From the cell containing the given text, extract its center point as (x, y) coordinate. 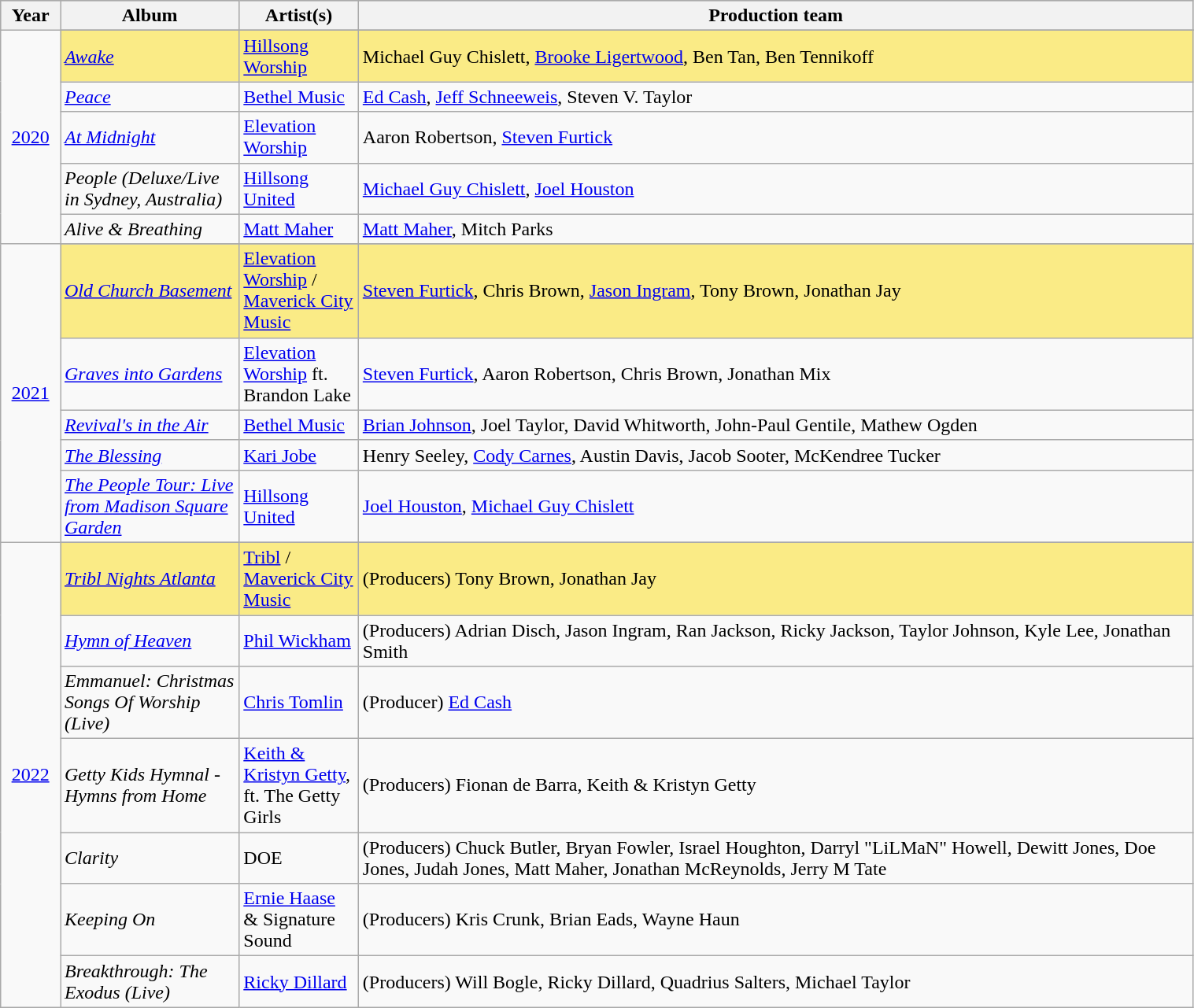
Ernie Haase & Signature Sound (299, 920)
Production team (776, 16)
Steven Furtick, Aaron Robertson, Chris Brown, Jonathan Mix (776, 374)
Keeping On (150, 920)
The People Tour: Live from Madison Square Garden (150, 506)
Brian Johnson, Joel Taylor, David Whitworth, John-Paul Gentile, Mathew Ogden (776, 425)
Old Church Basement (150, 291)
(Producers) Adrian Disch, Jason Ingram, Ran Jackson, Ricky Jackson, Taylor Johnson, Kyle Lee, Jonathan Smith (776, 641)
(Producers) Will Bogle, Ricky Dillard, Quadrius Salters, Michael Taylor (776, 982)
Artist(s) (299, 16)
Kari Jobe (299, 455)
Hillsong Worship (299, 57)
Elevation Worship / Maverick City Music (299, 291)
Michael Guy Chislett, Brooke Ligertwood, Ben Tan, Ben Tennikoff (776, 57)
Michael Guy Chislett, Joel Houston (776, 189)
People (Deluxe/Live in Sydney, Australia) (150, 189)
Tribl / Maverick City Music (299, 578)
(Producers) Tony Brown, Jonathan Jay (776, 578)
Ricky Dillard (299, 982)
Matt Maher (299, 229)
2022 (31, 774)
The Blessing (150, 455)
Graves into Gardens (150, 374)
Peace (150, 97)
Revival's in the Air (150, 425)
Ed Cash, Jeff Schneeweis, Steven V. Taylor (776, 97)
Phil Wickham (299, 641)
Matt Maher, Mitch Parks (776, 229)
Emmanuel: Christmas Songs Of Worship (Live) (150, 703)
Awake (150, 57)
Elevation Worship ft. Brandon Lake (299, 374)
DOE (299, 858)
Steven Furtick, Chris Brown, Jason Ingram, Tony Brown, Jonathan Jay (776, 291)
Getty Kids Hymnal - Hymns from Home (150, 785)
Keith & Kristyn Getty, ft. The Getty Girls (299, 785)
Joel Houston, Michael Guy Chislett (776, 506)
Clarity (150, 858)
Tribl Nights Atlanta (150, 578)
Chris Tomlin (299, 703)
(Producers) Fionan de Barra, Keith & Kristyn Getty (776, 785)
Alive & Breathing (150, 229)
Hymn of Heaven (150, 641)
Elevation Worship (299, 137)
2021 (31, 393)
Album (150, 16)
Aaron Robertson, Steven Furtick (776, 137)
(Producer) Ed Cash (776, 703)
(Producers) Kris Crunk, Brian Eads, Wayne Haun (776, 920)
At Midnight (150, 137)
2020 (31, 137)
Year (31, 16)
Henry Seeley, Cody Carnes, Austin Davis, Jacob Sooter, McKendree Tucker (776, 455)
Breakthrough: The Exodus (Live) (150, 982)
